Detect which cell encompasses the target text, then output its [X, Y] center coordinate. 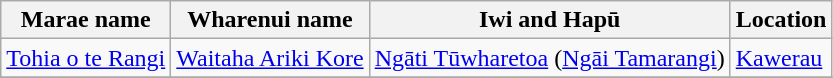
Marae name [86, 20]
Iwi and Hapū [550, 20]
Tohia o te Rangi [86, 58]
Location [781, 20]
Kawerau [781, 58]
Waitaha Ariki Kore [270, 58]
Ngāti Tūwharetoa (Ngāi Tamarangi) [550, 58]
Wharenui name [270, 20]
